Determine the (X, Y) coordinate at the center of the cell enclosing the given text.  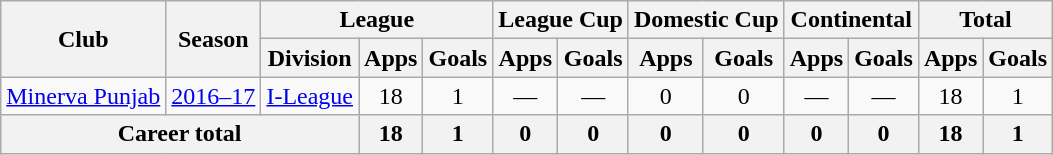
Club (84, 39)
Domestic Cup (706, 20)
League Cup (561, 20)
I-League (310, 96)
Season (214, 39)
Minerva Punjab (84, 96)
League (377, 20)
2016–17 (214, 96)
Division (310, 58)
Total (985, 20)
Continental (851, 20)
Career total (180, 134)
